Find where the given text appears and provide that cell's center as (x, y) coordinate. 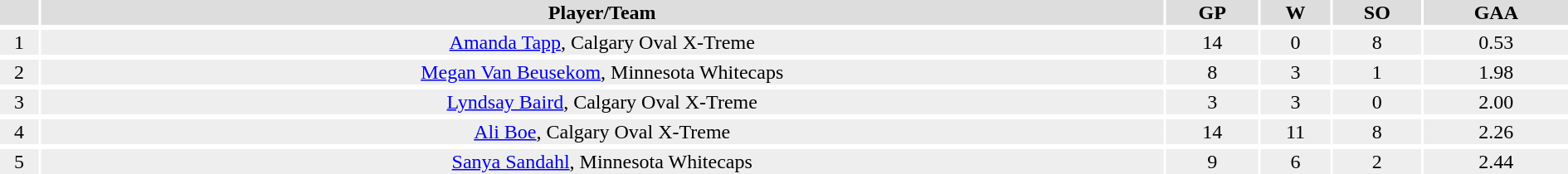
9 (1212, 162)
4 (19, 132)
Player/Team (602, 12)
2.26 (1497, 132)
5 (19, 162)
GAA (1497, 12)
W (1296, 12)
Sanya Sandahl, Minnesota Whitecaps (602, 162)
11 (1296, 132)
0.53 (1497, 42)
2.00 (1497, 102)
2.44 (1497, 162)
6 (1296, 162)
SO (1377, 12)
Megan Van Beusekom, Minnesota Whitecaps (602, 72)
Ali Boe, Calgary Oval X-Treme (602, 132)
Lyndsay Baird, Calgary Oval X-Treme (602, 102)
1.98 (1497, 72)
Amanda Tapp, Calgary Oval X-Treme (602, 42)
GP (1212, 12)
